Output the (X, Y) coordinate of the center of the cell containing the given text.  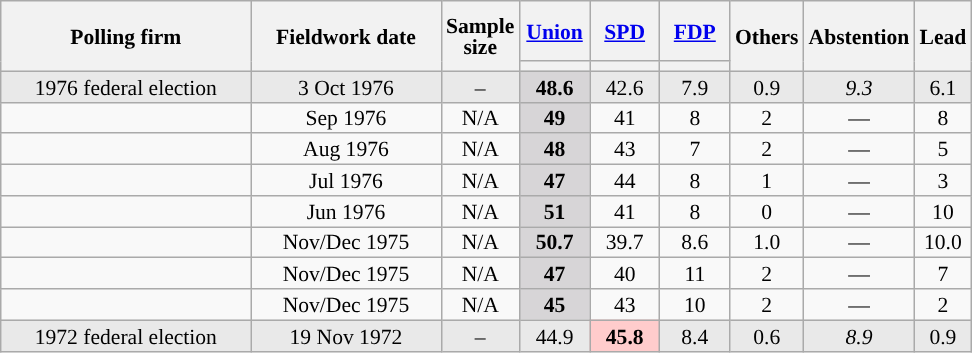
SPD (625, 31)
Jun 1976 (346, 212)
50.7 (554, 242)
7.9 (695, 86)
10.0 (942, 242)
8.4 (695, 336)
FDP (695, 31)
40 (625, 274)
5 (942, 150)
44 (625, 180)
Fieldwork date (346, 36)
11 (695, 274)
9.3 (860, 86)
Sep 1976 (346, 118)
48 (554, 150)
3 Oct 1976 (346, 86)
49 (554, 118)
45.8 (625, 336)
Polling firm (126, 36)
44.9 (554, 336)
1976 federal election (126, 86)
3 (942, 180)
Samplesize (480, 36)
42.6 (625, 86)
Abstention (860, 36)
19 Nov 1972 (346, 336)
1.0 (767, 242)
8.6 (695, 242)
45 (554, 304)
1 (767, 180)
8.9 (860, 336)
39.7 (625, 242)
6.1 (942, 86)
Others (767, 36)
Aug 1976 (346, 150)
Jul 1976 (346, 180)
1972 federal election (126, 336)
Lead (942, 36)
48.6 (554, 86)
0.6 (767, 336)
Union (554, 31)
51 (554, 212)
0 (767, 212)
